Return the (X, Y) coordinate for the center point of the cell that contains the specified text.  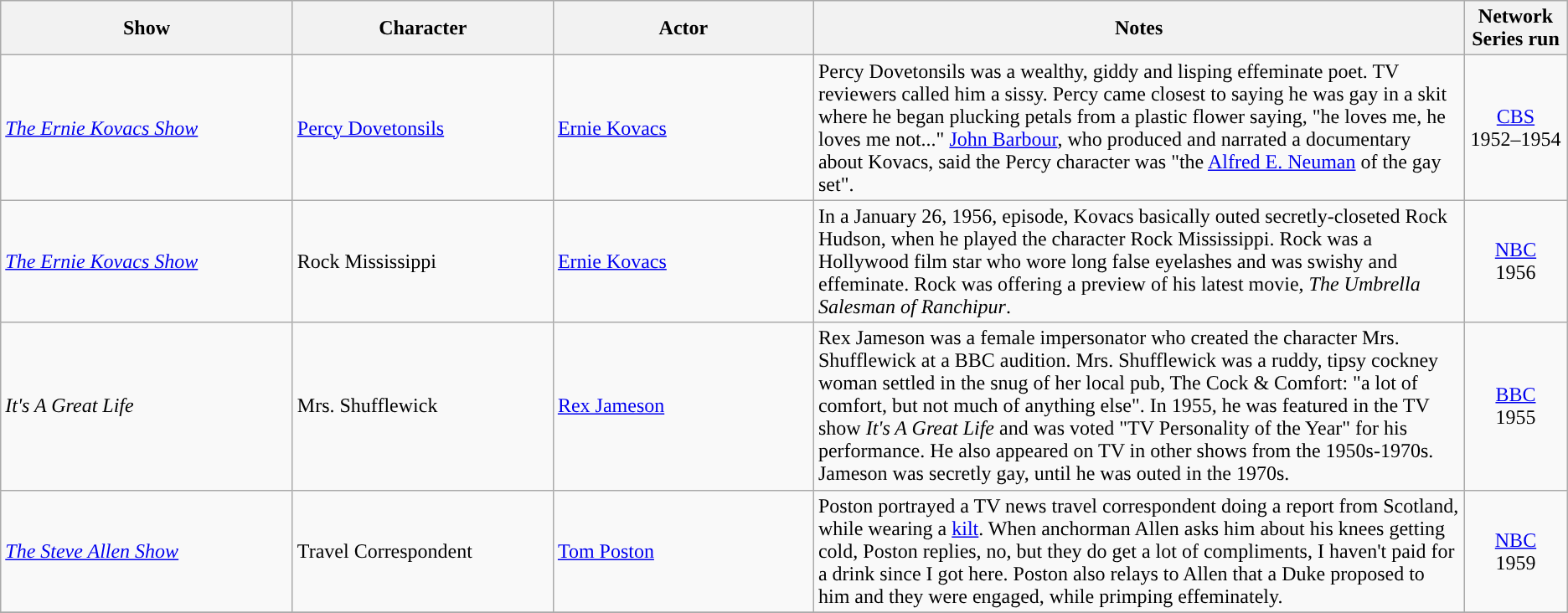
Tom Poston (683, 551)
Show (147, 28)
BBC 1955 (1516, 406)
Notes (1138, 28)
Mrs. Shufflewick (422, 406)
Travel Correspondent (422, 551)
Rock Mississippi (422, 261)
NBC1956 (1516, 261)
The Steve Allen Show (147, 551)
Percy Dovetonsils (422, 127)
Rex Jameson (683, 406)
CBS 1952–1954 (1516, 127)
Character (422, 28)
Actor (683, 28)
NBC1959 (1516, 551)
It's A Great Life (147, 406)
Network Series run (1516, 28)
